For the text-containing cell, return its midpoint in [x, y] coordinate format. 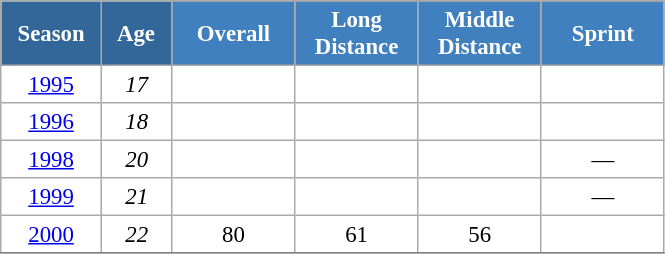
80 [234, 235]
61 [356, 235]
Season [52, 34]
1999 [52, 197]
18 [136, 122]
17 [136, 85]
20 [136, 160]
56 [480, 235]
21 [136, 197]
22 [136, 235]
2000 [52, 235]
1995 [52, 85]
Age [136, 34]
Middle Distance [480, 34]
Overall [234, 34]
Sprint [602, 34]
Long Distance [356, 34]
1996 [52, 122]
1998 [52, 160]
